Capture the cell that displays the provided text and extract its (X, Y) central coordinate. 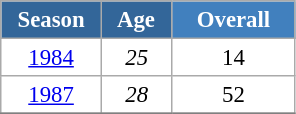
1987 (52, 95)
25 (136, 58)
Age (136, 20)
Season (52, 20)
52 (234, 95)
Overall (234, 20)
1984 (52, 58)
28 (136, 95)
14 (234, 58)
